Determine the [X, Y] coordinate at the center of the cell enclosing the given text.  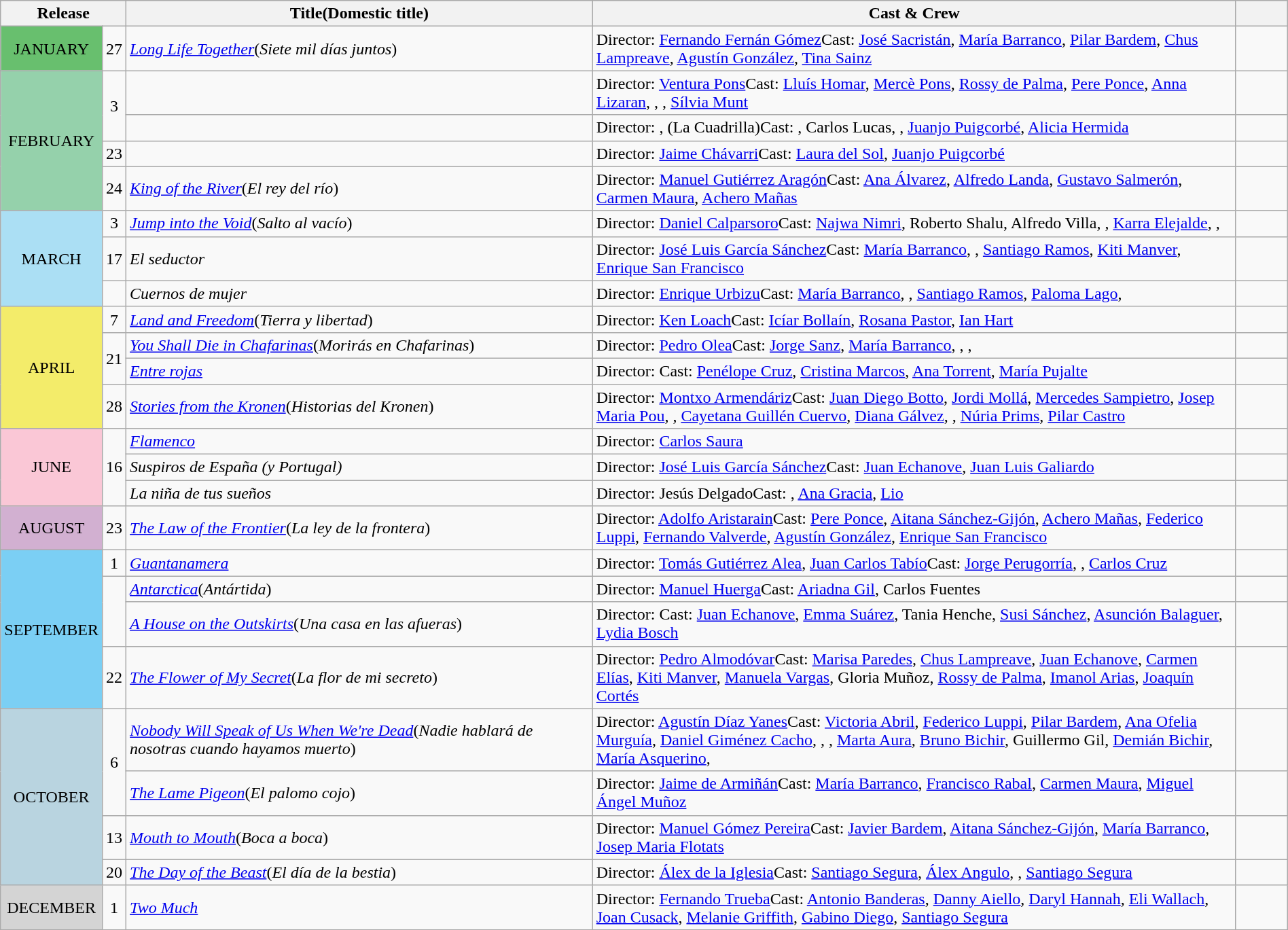
King of the River(El rey del río) [360, 189]
Director: Enrique UrbizuCast: María Barranco, , Santiago Ramos, Paloma Lago, [914, 293]
Antarctica(Antártida) [360, 589]
Director: Álex de la IglesiaCast: Santiago Segura, Álex Angulo, , Santiago Segura [914, 872]
La niña de tus sueños [360, 493]
You Shall Die in Chafarinas(Morirás en Chafarinas) [360, 345]
Director: Manuel Gutiérrez AragónCast: Ana Álvarez, Alfredo Landa, Gustavo Salmerón, Carmen Maura, Achero Mañas [914, 189]
Director: Jaime ChávarriCast: Laura del Sol, Juanjo Puigcorbé [914, 154]
21 [114, 358]
DECEMBER [52, 908]
16 [114, 467]
Stories from the Kronen(Historias del Kronen) [360, 406]
Director: Jaime de ArmiñánCast: María Barranco, Francisco Rabal, Carmen Maura, Miguel Ángel Muñoz [914, 793]
Flamenco [360, 442]
Director: Cast: Juan Echanove, Emma Suárez, Tania Henche, Susi Sánchez, Asunción Balaguer, Lydia Bosch [914, 624]
7 [114, 319]
Suspiros de España (y Portugal) [360, 467]
Director: Fernando Fernán GómezCast: José Sacristán, María Barranco, Pilar Bardem, Chus Lampreave, Agustín González, Tina Sainz [914, 49]
Director: Daniel CalparsoroCast: Najwa Nimri, Roberto Shalu, Alfredo Villa, , Karra Elejalde, , [914, 223]
Nobody Will Speak of Us When We're Dead(Nadie hablará de nosotras cuando hayamos muerto) [360, 740]
Title(Domestic title) [360, 14]
Director: Tomás Gutiérrez Alea, Juan Carlos TabíoCast: Jorge Perugorría, , Carlos Cruz [914, 563]
El seductor [360, 258]
Director: Carlos Saura [914, 442]
Director: José Luis García SánchezCast: Juan Echanove, Juan Luis Galiardo [914, 467]
SEPTEMBER [52, 629]
The Day of the Beast(El día de la bestia) [360, 872]
A House on the Outskirts(Una casa en las afueras) [360, 624]
The Law of the Frontier(La ley de la frontera) [360, 529]
Director: Manuel Gómez PereiraCast: Javier Bardem, Aitana Sánchez-Gijón, María Barranco, Josep Maria Flotats [914, 837]
The Lame Pigeon(El palomo cojo) [360, 793]
Director: Ken LoachCast: Icíar Bollaín, Rosana Pastor, Ian Hart [914, 319]
The Flower of My Secret(La flor de mi secreto) [360, 677]
Director: Manuel HuergaCast: Ariadna Gil, Carlos Fuentes [914, 589]
13 [114, 837]
JANUARY [52, 49]
FEBRUARY [52, 141]
6 [114, 762]
20 [114, 872]
Director: José Luis García SánchezCast: María Barranco, , Santiago Ramos, Kiti Manver, Enrique San Francisco [914, 258]
OCTOBER [52, 797]
APRIL [52, 367]
Land and Freedom(Tierra y libertad) [360, 319]
AUGUST [52, 529]
28 [114, 406]
Entre rojas [360, 371]
JUNE [52, 467]
Long Life Together(Siete mil días juntos) [360, 49]
Director: Jesús DelgadoCast: , Ana Gracia, Lio [914, 493]
Two Much [360, 908]
27 [114, 49]
Director: , (La Cuadrilla)Cast: , Carlos Lucas, , Juanjo Puigcorbé, Alicia Hermida [914, 128]
Mouth to Mouth(Boca a boca) [360, 837]
MARCH [52, 258]
Guantanamera [360, 563]
Release [64, 14]
Cast & Crew [914, 14]
Cuernos de mujer [360, 293]
Director: Pedro OleaCast: Jorge Sanz, María Barranco, , , [914, 345]
Jump into the Void(Salto al vacío) [360, 223]
Director: Cast: Penélope Cruz, Cristina Marcos, Ana Torrent, María Pujalte [914, 371]
24 [114, 189]
Director: Ventura PonsCast: Lluís Homar, Mercè Pons, Rossy de Palma, Pere Ponce, Anna Lizaran, , , Sílvia Munt [914, 92]
22 [114, 677]
17 [114, 258]
